Identify which cell holds the provided text, then report its [X, Y] central coordinate. 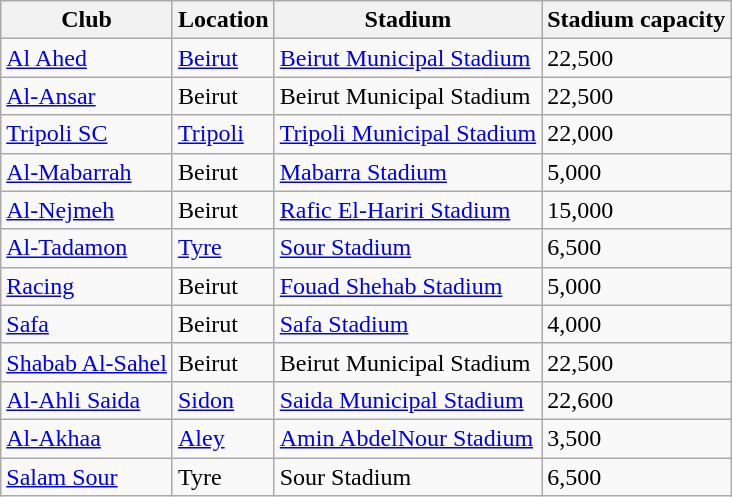
Safa Stadium [408, 324]
Al-Mabarrah [87, 172]
Fouad Shehab Stadium [408, 286]
Location [223, 20]
Al-Nejmeh [87, 210]
Tripoli [223, 134]
Al Ahed [87, 58]
Al-Akhaa [87, 438]
Stadium capacity [636, 20]
Al-Tadamon [87, 248]
Al-Ansar [87, 96]
Amin AbdelNour Stadium [408, 438]
Tripoli Municipal Stadium [408, 134]
4,000 [636, 324]
22,600 [636, 400]
Safa [87, 324]
Club [87, 20]
Salam Sour [87, 477]
Mabarra Stadium [408, 172]
Rafic El-Hariri Stadium [408, 210]
15,000 [636, 210]
3,500 [636, 438]
Shabab Al-Sahel [87, 362]
Aley [223, 438]
Tripoli SC [87, 134]
Racing [87, 286]
22,000 [636, 134]
Sidon [223, 400]
Stadium [408, 20]
Saida Municipal Stadium [408, 400]
Al-Ahli Saida [87, 400]
